Output the [x, y] coordinate of the center of the cell containing the given text.  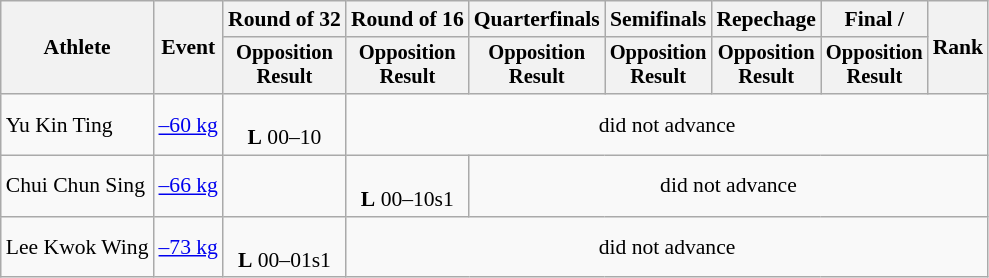
Lee Kwok Wing [78, 248]
Repechage [766, 19]
Yu Kin Ting [78, 124]
Round of 16 [408, 19]
–66 kg [188, 186]
Rank [958, 48]
Chui Chun Sing [78, 186]
Round of 32 [284, 19]
Final / [874, 19]
–60 kg [188, 124]
L 00–10s1 [408, 186]
Athlete [78, 48]
–73 kg [188, 248]
Event [188, 48]
L 00–01s1 [284, 248]
Semifinals [658, 19]
L 00–10 [284, 124]
Quarterfinals [537, 19]
